Provide the (x, y) coordinate of the cell's center where the given text is located.  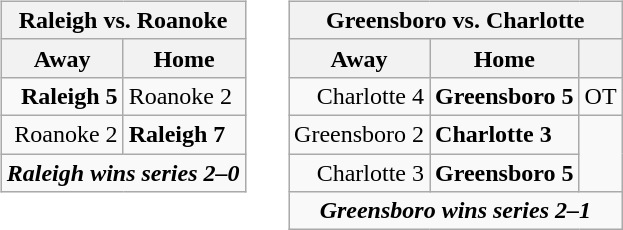
Raleigh 7 (184, 134)
Raleigh 5 (62, 96)
OT (600, 96)
Raleigh wins series 2–0 (123, 173)
Greensboro vs. Charlotte (456, 20)
Greensboro wins series 2–1 (456, 211)
Greensboro 2 (360, 134)
Charlotte 4 (360, 96)
Raleigh vs. Roanoke (123, 20)
